Capture the cell that displays the provided text and extract its [X, Y] central coordinate. 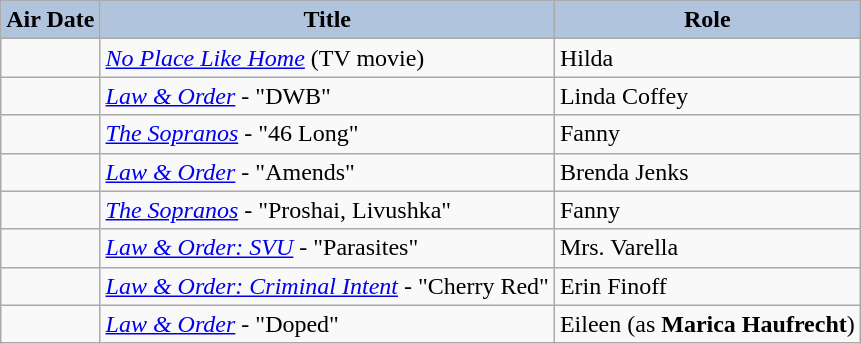
Law & Order - "Amends" [327, 172]
Air Date [50, 20]
Law & Order - "DWB" [327, 96]
Role [707, 20]
Mrs. Varella [707, 248]
Title [327, 20]
Law & Order: Criminal Intent - "Cherry Red" [327, 286]
The Sopranos - "Proshai, Livushka" [327, 210]
Erin Finoff [707, 286]
Law & Order - "Doped" [327, 324]
Brenda Jenks [707, 172]
The Sopranos - "46 Long" [327, 134]
Eileen (as Marica Haufrecht) [707, 324]
Linda Coffey [707, 96]
No Place Like Home (TV movie) [327, 58]
Hilda [707, 58]
Law & Order: SVU - "Parasites" [327, 248]
